From the cell containing the given text, extract its center point as (X, Y) coordinate. 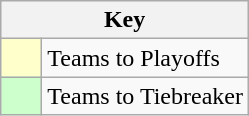
Key (125, 20)
Teams to Tiebreaker (146, 96)
Teams to Playoffs (146, 58)
